Return the (X, Y) coordinate for the center point of the cell that contains the specified text.  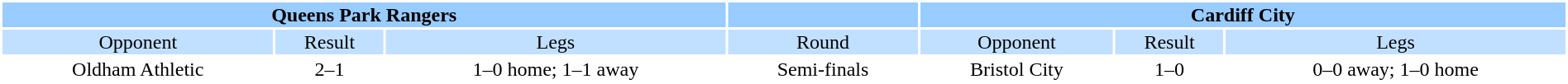
Cardiff City (1243, 15)
0–0 away; 1–0 home (1396, 69)
1–0 home; 1–1 away (556, 69)
Bristol City (1017, 69)
Oldham Athletic (138, 69)
2–1 (330, 69)
Round (822, 42)
Queens Park Rangers (364, 15)
1–0 (1169, 69)
Semi-finals (822, 69)
